Extract the (X, Y) coordinate from the center of the cell holding the provided text.  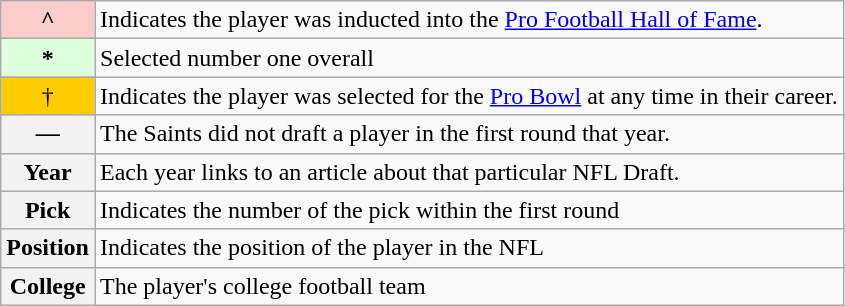
Indicates the player was selected for the Pro Bowl at any time in their career. (468, 96)
The Saints did not draft a player in the first round that year. (468, 134)
^ (48, 20)
College (48, 286)
The player's college football team (468, 286)
Each year links to an article about that particular NFL Draft. (468, 172)
† (48, 96)
Indicates the number of the pick within the first round (468, 210)
— (48, 134)
Indicates the position of the player in the NFL (468, 248)
Position (48, 248)
Pick (48, 210)
Selected number one overall (468, 58)
* (48, 58)
Year (48, 172)
Indicates the player was inducted into the Pro Football Hall of Fame. (468, 20)
